For the text-containing cell, return its midpoint in (X, Y) coordinate format. 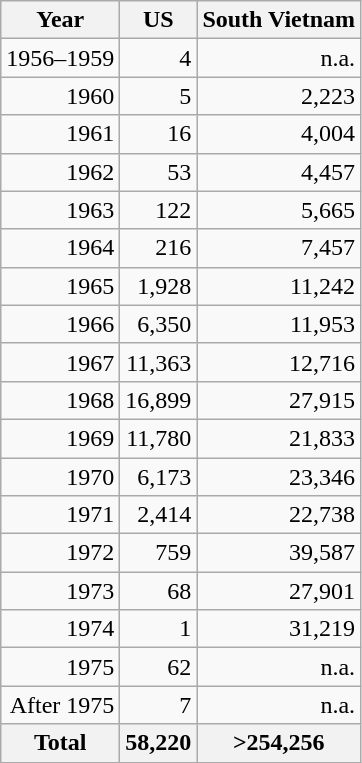
22,738 (279, 515)
11,780 (158, 438)
1962 (60, 172)
23,346 (279, 477)
1969 (60, 438)
122 (158, 210)
7,457 (279, 248)
1961 (60, 134)
4,004 (279, 134)
Total (60, 743)
11,363 (158, 362)
7 (158, 705)
1963 (60, 210)
4,457 (279, 172)
16,899 (158, 400)
5 (158, 96)
After 1975 (60, 705)
53 (158, 172)
68 (158, 591)
1972 (60, 553)
2,223 (279, 96)
12,716 (279, 362)
Year (60, 20)
US (158, 20)
4 (158, 58)
1967 (60, 362)
2,414 (158, 515)
1971 (60, 515)
South Vietnam (279, 20)
11,953 (279, 324)
1 (158, 629)
16 (158, 134)
27,915 (279, 400)
1966 (60, 324)
1974 (60, 629)
39,587 (279, 553)
21,833 (279, 438)
5,665 (279, 210)
6,350 (158, 324)
1960 (60, 96)
216 (158, 248)
27,901 (279, 591)
11,242 (279, 286)
1956–1959 (60, 58)
1970 (60, 477)
6,173 (158, 477)
58,220 (158, 743)
1,928 (158, 286)
1965 (60, 286)
31,219 (279, 629)
>254,256 (279, 743)
62 (158, 667)
1975 (60, 667)
1973 (60, 591)
1964 (60, 248)
1968 (60, 400)
759 (158, 553)
